Return (X, Y) of the center of cell containing provided text 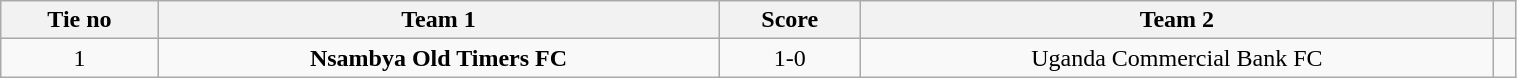
Uganda Commercial Bank FC (1177, 58)
Nsambya Old Timers FC (438, 58)
Tie no (80, 20)
Team 2 (1177, 20)
Score (790, 20)
1 (80, 58)
Team 1 (438, 20)
1-0 (790, 58)
